Pinpoint the cell where the given text exists, returning its [X, Y] midpoint coordinate. 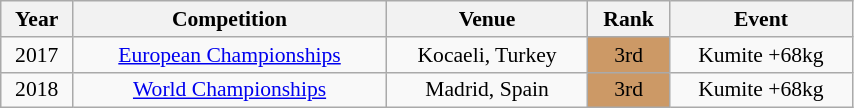
2017 [37, 55]
2018 [37, 90]
European Championships [230, 55]
World Championships [230, 90]
Rank [629, 19]
Kocaeli, Turkey [486, 55]
Competition [230, 19]
Event [760, 19]
Year [37, 19]
Venue [486, 19]
Madrid, Spain [486, 90]
